For the text-containing cell, return its midpoint in [x, y] coordinate format. 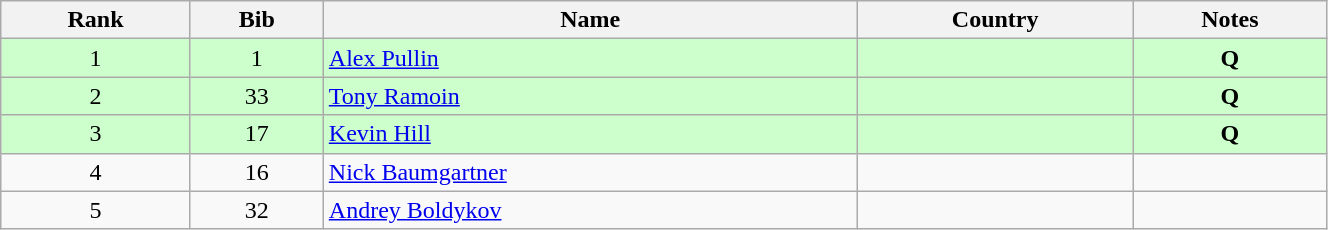
2 [96, 96]
Andrey Boldykov [590, 210]
Name [590, 20]
3 [96, 134]
Nick Baumgartner [590, 172]
Tony Ramoin [590, 96]
5 [96, 210]
32 [256, 210]
16 [256, 172]
Kevin Hill [590, 134]
33 [256, 96]
Alex Pullin [590, 58]
4 [96, 172]
Notes [1230, 20]
Country [995, 20]
Rank [96, 20]
17 [256, 134]
Bib [256, 20]
